From the cell containing the given text, extract its center point as [X, Y] coordinate. 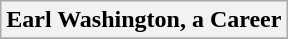
Earl Washington, a Career [144, 20]
